Extract the [x, y] coordinate from the center of the cell holding the provided text.  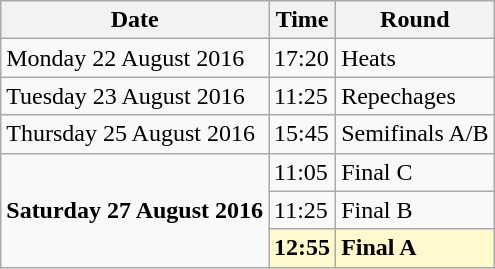
Round [415, 20]
Repechages [415, 96]
Semifinals A/B [415, 134]
15:45 [302, 134]
Time [302, 20]
Date [135, 20]
Thursday 25 August 2016 [135, 134]
Heats [415, 58]
Saturday 27 August 2016 [135, 210]
Final A [415, 248]
Monday 22 August 2016 [135, 58]
12:55 [302, 248]
11:05 [302, 172]
17:20 [302, 58]
Tuesday 23 August 2016 [135, 96]
Final B [415, 210]
Final C [415, 172]
